Scan for the cell matching the given text and deliver its (x, y) coordinate at center. 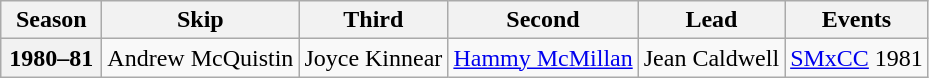
Skip (200, 20)
Jean Caldwell (711, 58)
Third (374, 20)
Hammy McMillan (543, 58)
Joyce Kinnear (374, 58)
SMxCC 1981 (857, 58)
Second (543, 20)
1980–81 (52, 58)
Events (857, 20)
Lead (711, 20)
Season (52, 20)
Andrew McQuistin (200, 58)
